Extract the [x, y] coordinate from the center of the cell holding the provided text.  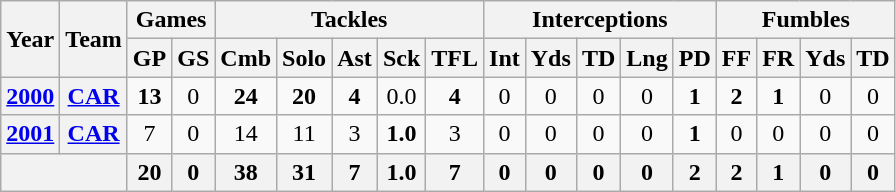
38 [246, 172]
Team [94, 39]
11 [304, 134]
Interceptions [600, 20]
TFL [455, 58]
13 [149, 96]
0.0 [401, 96]
Fumbles [806, 20]
FF [736, 58]
Year [30, 39]
Int [505, 58]
2001 [30, 134]
GS [194, 58]
Sck [401, 58]
Tackles [350, 20]
2000 [30, 96]
Solo [304, 58]
Games [170, 20]
31 [304, 172]
Ast [355, 58]
14 [246, 134]
24 [246, 96]
Cmb [246, 58]
Lng [647, 58]
GP [149, 58]
FR [778, 58]
PD [694, 58]
